From the cell containing the given text, extract its center point as (x, y) coordinate. 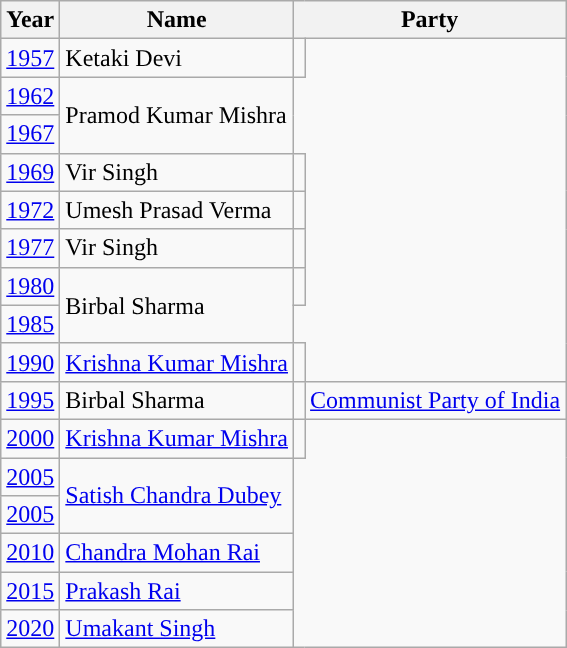
1977 (30, 248)
1995 (30, 400)
1969 (30, 172)
Chandra Mohan Rai (177, 553)
Year (30, 20)
2010 (30, 553)
Umesh Prasad Verma (177, 210)
Pramod Kumar Mishra (177, 115)
1985 (30, 324)
1980 (30, 286)
Communist Party of India (436, 400)
Ketaki Devi (177, 58)
2000 (30, 438)
1990 (30, 362)
Name (177, 20)
1967 (30, 134)
1957 (30, 58)
2015 (30, 591)
1972 (30, 210)
Prakash Rai (177, 591)
Party (430, 20)
2020 (30, 629)
Umakant Singh (177, 629)
Satish Chandra Dubey (177, 496)
1962 (30, 96)
